Scan for the cell matching the given text and deliver its [x, y] coordinate at center. 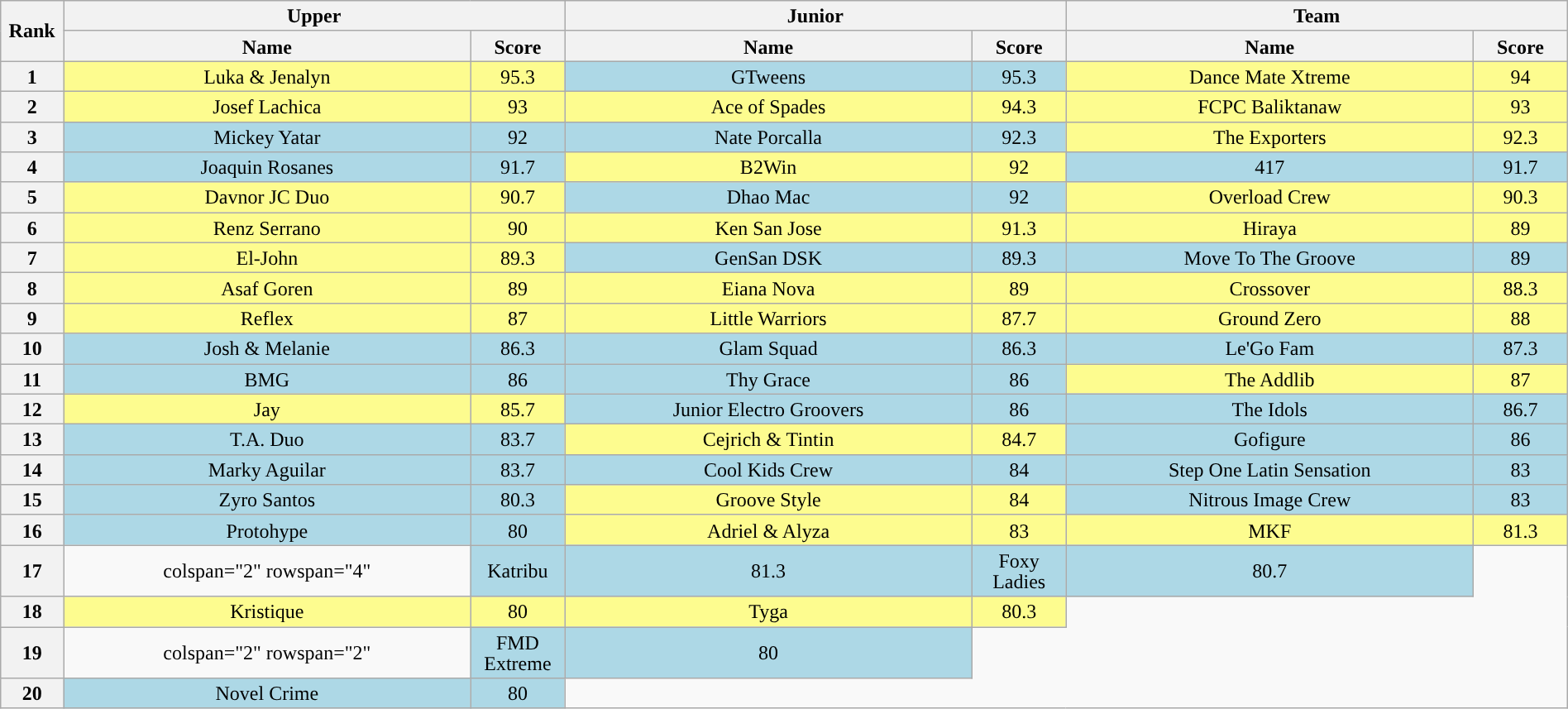
90 [518, 228]
The Idols [1270, 409]
Kristique [268, 612]
Thy Grace [769, 379]
8 [32, 288]
7 [32, 258]
11 [32, 379]
Le'Go Fam [1270, 349]
Jay [268, 409]
94 [1521, 76]
Rank [32, 31]
The Addlib [1270, 379]
Asaf Goren [268, 288]
4 [32, 167]
84.7 [1019, 440]
Hiraya [1270, 228]
Move To The Groove [1270, 258]
90.7 [518, 197]
FMD Extreme [518, 653]
Crossover [1270, 288]
18 [32, 612]
Dhao Mac [769, 197]
Josef Lachica [268, 106]
417 [1270, 167]
GTweens [769, 76]
Eiana Nova [769, 288]
Adriel & Alyza [769, 529]
Step One Latin Sensation [1270, 470]
Tyga [769, 612]
Nate Porcalla [769, 137]
88.3 [1521, 288]
Josh & Melanie [268, 349]
Joaquin Rosanes [268, 167]
90.3 [1521, 197]
Ace of Spades [769, 106]
Luka & Jenalyn [268, 76]
15 [32, 500]
86.7 [1521, 409]
Team [1317, 17]
Zyro Santos [268, 500]
colspan="2" rowspan="2" [268, 653]
88 [1521, 318]
GenSan DSK [769, 258]
9 [32, 318]
2 [32, 106]
The Exporters [1270, 137]
BMG [268, 379]
MKF [1270, 529]
Katribu [518, 571]
Glam Squad [769, 349]
16 [32, 529]
87.3 [1521, 349]
T.A. Duo [268, 440]
3 [32, 137]
El-John [268, 258]
colspan="2" rowspan="4" [268, 571]
Reflex [268, 318]
Ground Zero [1270, 318]
Gofigure [1270, 440]
Cejrich & Tintin [769, 440]
6 [32, 228]
94.3 [1019, 106]
10 [32, 349]
20 [32, 693]
17 [32, 571]
14 [32, 470]
Cool Kids Crew [769, 470]
Junior Electro Groovers [769, 409]
19 [32, 653]
Little Warriors [769, 318]
5 [32, 197]
Ken San Jose [769, 228]
13 [32, 440]
Junior [815, 17]
Nitrous Image Crew [1270, 500]
Protohype [268, 529]
91.3 [1019, 228]
Foxy Ladies [1019, 571]
80.7 [1270, 571]
Marky Aguilar [268, 470]
Upper [314, 17]
Renz Serrano [268, 228]
85.7 [518, 409]
Dance Mate Xtreme [1270, 76]
87.7 [1019, 318]
Novel Crime [268, 693]
1 [32, 76]
12 [32, 409]
Groove Style [769, 500]
B2Win [769, 167]
FCPC Baliktanaw [1270, 106]
Davnor JC Duo [268, 197]
Overload Crew [1270, 197]
Mickey Yatar [268, 137]
